Capture the cell that displays the provided text and extract its (X, Y) central coordinate. 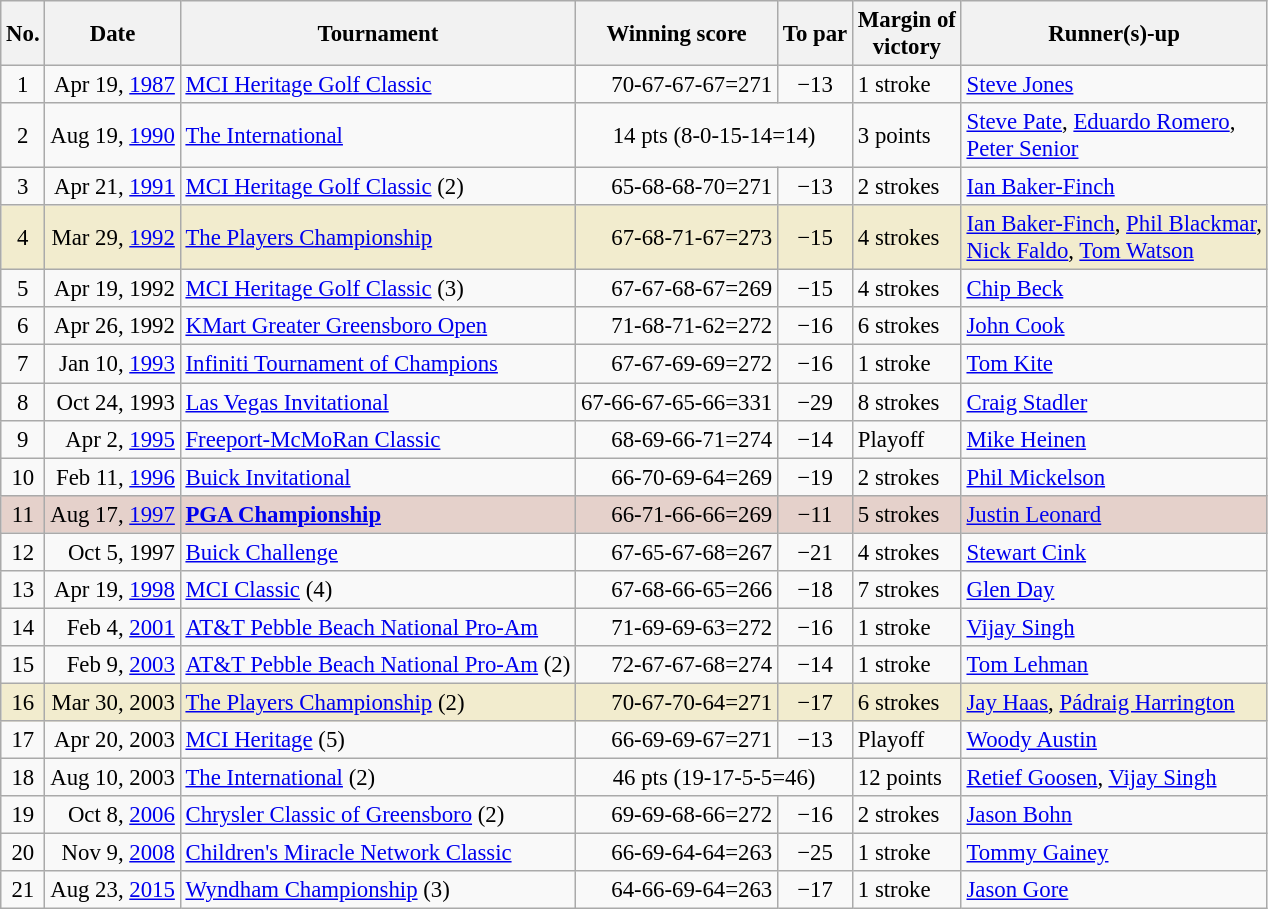
67-67-69-69=272 (677, 364)
Jan 10, 1993 (112, 364)
66-69-64-64=263 (677, 853)
Nov 9, 2008 (112, 853)
5 (23, 289)
68-69-66-71=274 (677, 439)
14 pts (8-0-15-14=14) (714, 136)
3 points (906, 136)
Craig Stadler (1114, 402)
Feb 11, 1996 (112, 477)
Aug 23, 2015 (112, 890)
−21 (816, 552)
66-70-69-64=269 (677, 477)
64-66-69-64=263 (677, 890)
Glen Day (1114, 590)
9 (23, 439)
Apr 19, 1987 (112, 85)
Ian Baker-Finch (1114, 187)
71-68-71-62=272 (677, 327)
5 strokes (906, 514)
−19 (816, 477)
Apr 2, 1995 (112, 439)
MCI Heritage (5) (378, 740)
The Players Championship (2) (378, 702)
67-67-68-67=269 (677, 289)
Runner(s)-up (1114, 34)
12 points (906, 778)
Jason Gore (1114, 890)
Oct 8, 2006 (112, 815)
Chrysler Classic of Greensboro (2) (378, 815)
Tommy Gainey (1114, 853)
Vijay Singh (1114, 627)
67-65-67-68=267 (677, 552)
Stewart Cink (1114, 552)
Aug 17, 1997 (112, 514)
Woody Austin (1114, 740)
46 pts (19-17-5-5=46) (714, 778)
Feb 4, 2001 (112, 627)
17 (23, 740)
1 (23, 85)
Mar 30, 2003 (112, 702)
Oct 24, 1993 (112, 402)
20 (23, 853)
Jason Bohn (1114, 815)
69-69-68-66=272 (677, 815)
Date (112, 34)
67-68-71-67=273 (677, 238)
Feb 9, 2003 (112, 665)
PGA Championship (378, 514)
−25 (816, 853)
Buick Invitational (378, 477)
Wyndham Championship (3) (378, 890)
Apr 20, 2003 (112, 740)
66-71-66-66=269 (677, 514)
72-67-67-68=274 (677, 665)
Tournament (378, 34)
No. (23, 34)
18 (23, 778)
AT&T Pebble Beach National Pro-Am (2) (378, 665)
Ian Baker-Finch, Phil Blackmar, Nick Faldo, Tom Watson (1114, 238)
Margin ofvictory (906, 34)
66-69-69-67=271 (677, 740)
14 (23, 627)
Freeport-McMoRan Classic (378, 439)
8 (23, 402)
11 (23, 514)
Retief Goosen, Vijay Singh (1114, 778)
MCI Heritage Golf Classic (3) (378, 289)
2 (23, 136)
−29 (816, 402)
MCI Heritage Golf Classic (2) (378, 187)
71-69-69-63=272 (677, 627)
10 (23, 477)
6 (23, 327)
Mar 29, 1992 (112, 238)
67-68-66-65=266 (677, 590)
Winning score (677, 34)
John Cook (1114, 327)
Steve Pate, Eduardo Romero, Peter Senior (1114, 136)
Aug 10, 2003 (112, 778)
70-67-70-64=271 (677, 702)
To par (816, 34)
65-68-68-70=271 (677, 187)
Apr 21, 1991 (112, 187)
13 (23, 590)
Children's Miracle Network Classic (378, 853)
−18 (816, 590)
Buick Challenge (378, 552)
Phil Mickelson (1114, 477)
The Players Championship (378, 238)
70-67-67-67=271 (677, 85)
Apr 19, 1998 (112, 590)
−11 (816, 514)
Tom Lehman (1114, 665)
Chip Beck (1114, 289)
Mike Heinen (1114, 439)
Apr 26, 1992 (112, 327)
16 (23, 702)
Tom Kite (1114, 364)
The International (378, 136)
KMart Greater Greensboro Open (378, 327)
Jay Haas, Pádraig Harrington (1114, 702)
4 (23, 238)
3 (23, 187)
MCI Heritage Golf Classic (378, 85)
7 strokes (906, 590)
Oct 5, 1997 (112, 552)
12 (23, 552)
21 (23, 890)
67-66-67-65-66=331 (677, 402)
Apr 19, 1992 (112, 289)
8 strokes (906, 402)
Steve Jones (1114, 85)
Infiniti Tournament of Champions (378, 364)
The International (2) (378, 778)
7 (23, 364)
15 (23, 665)
19 (23, 815)
AT&T Pebble Beach National Pro-Am (378, 627)
Justin Leonard (1114, 514)
Las Vegas Invitational (378, 402)
MCI Classic (4) (378, 590)
Aug 19, 1990 (112, 136)
